Determine the (x, y) coordinate at the center of the cell enclosing the given text.  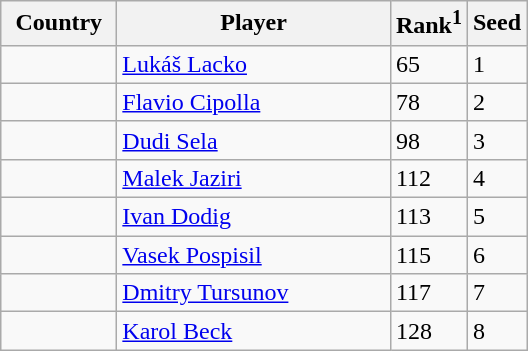
65 (428, 64)
113 (428, 217)
Flavio Cipolla (254, 102)
Malek Jaziri (254, 178)
2 (496, 102)
112 (428, 178)
Dudi Sela (254, 140)
Ivan Dodig (254, 217)
Karol Beck (254, 331)
7 (496, 293)
Country (59, 24)
78 (428, 102)
Player (254, 24)
8 (496, 331)
115 (428, 255)
Rank1 (428, 24)
1 (496, 64)
Vasek Pospisil (254, 255)
3 (496, 140)
4 (496, 178)
128 (428, 331)
Dmitry Tursunov (254, 293)
117 (428, 293)
Seed (496, 24)
6 (496, 255)
Lukáš Lacko (254, 64)
5 (496, 217)
98 (428, 140)
